Locate the cell with the specified text and output its (X, Y) center coordinate. 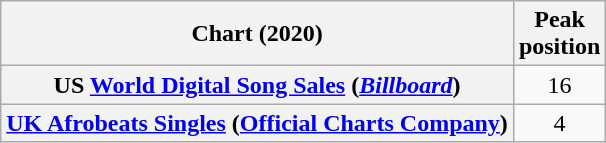
UK Afrobeats Singles (Official Charts Company) (258, 123)
Chart (2020) (258, 34)
16 (559, 85)
US World Digital Song Sales (Billboard) (258, 85)
4 (559, 123)
Peak position (559, 34)
